Determine the [X, Y] coordinate at the center of the cell enclosing the given text.  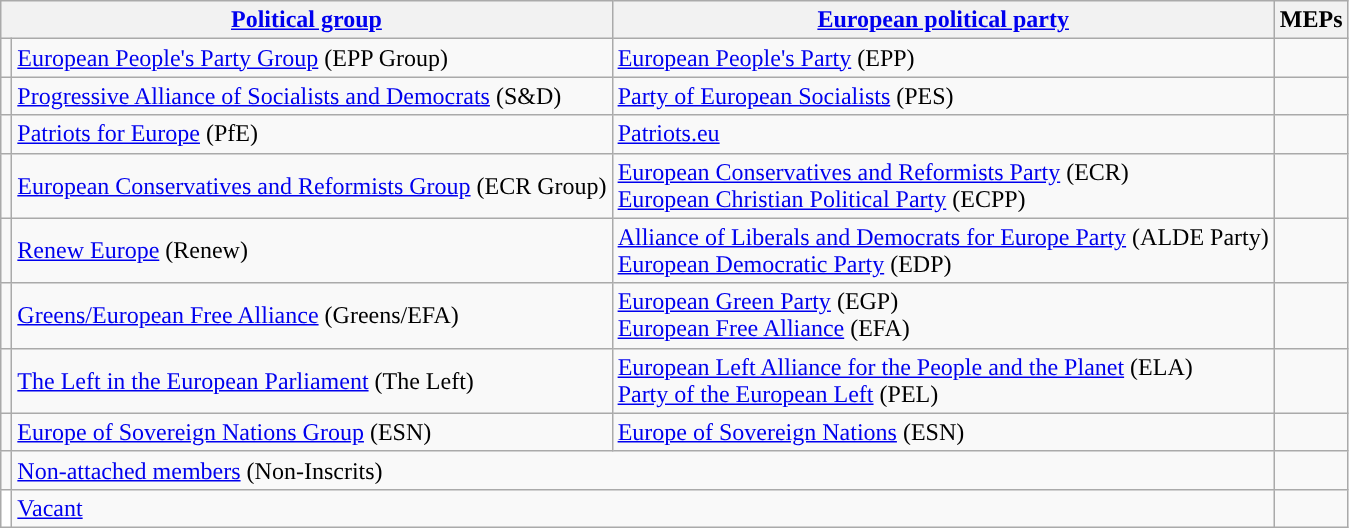
MEPs [1311, 20]
The Left in the European Parliament (The Left) [312, 380]
Renew Europe (Renew) [312, 250]
Europe of Sovereign Nations Group (ESN) [312, 432]
Progressive Alliance of Socialists and Democrats (S&D) [312, 96]
European People's Party (EPP) [943, 58]
Vacant [643, 508]
Non-attached members (Non-Inscrits) [643, 470]
Patriots.eu [943, 134]
Patriots for Europe (PfE) [312, 134]
European People's Party Group (EPP Group) [312, 58]
Political group [306, 20]
Alliance of Liberals and Democrats for Europe Party (ALDE Party)European Democratic Party (EDP) [943, 250]
Party of European Socialists (PES) [943, 96]
European Conservatives and Reformists Party (ECR)European Christian Political Party (ECPP) [943, 186]
European Left Alliance for the People and the Planet (ELA)Party of the European Left (PEL) [943, 380]
Europe of Sovereign Nations (ESN) [943, 432]
Greens/European Free Alliance (Greens/EFA) [312, 316]
European Green Party (EGP)European Free Alliance (EFA) [943, 316]
European political party [943, 20]
European Conservatives and Reformists Group (ECR Group) [312, 186]
